Return (X, Y) of the center of cell containing provided text 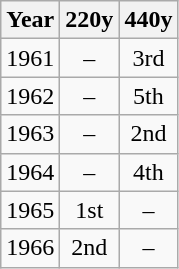
440y (148, 20)
1966 (30, 248)
1964 (30, 172)
4th (148, 172)
1963 (30, 134)
220y (90, 20)
1962 (30, 96)
1961 (30, 58)
Year (30, 20)
1st (90, 210)
3rd (148, 58)
5th (148, 96)
1965 (30, 210)
